Identify which cell holds the provided text, then report its [X, Y] central coordinate. 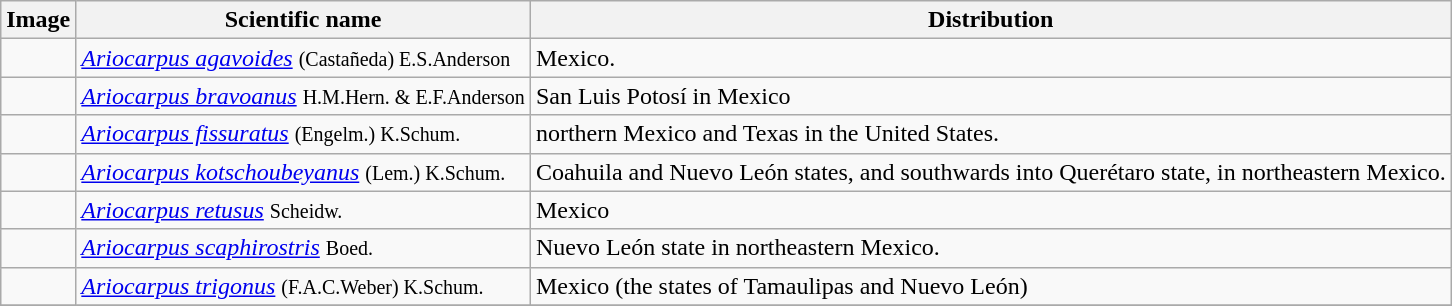
Ariocarpus fissuratus (Engelm.) K.Schum. [304, 134]
Ariocarpus retusus Scheidw. [304, 210]
northern Mexico and Texas in the United States. [990, 134]
Mexico. [990, 58]
Mexico [990, 210]
San Luis Potosí in Mexico [990, 96]
Ariocarpus trigonus (F.A.C.Weber) K.Schum. [304, 286]
Nuevo León state in northeastern Mexico. [990, 248]
Ariocarpus scaphirostris Boed. [304, 248]
Ariocarpus bravoanus H.M.Hern. & E.F.Anderson [304, 96]
Coahuila and Nuevo León states, and southwards into Querétaro state, in northeastern Mexico. [990, 172]
Distribution [990, 20]
Scientific name [304, 20]
Ariocarpus kotschoubeyanus (Lem.) K.Schum. [304, 172]
Ariocarpus agavoides (Castañeda) E.S.Anderson [304, 58]
Image [38, 20]
Mexico (the states of Tamaulipas and Nuevo León) [990, 286]
